Return (x, y) of the center of cell containing provided text 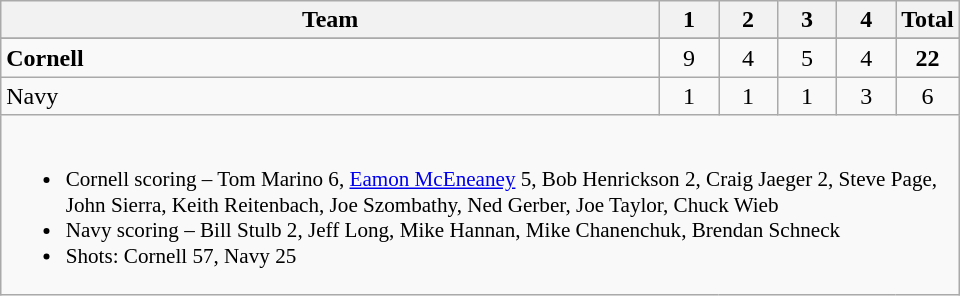
Navy (330, 96)
22 (928, 58)
9 (688, 58)
Total (928, 20)
6 (928, 96)
Cornell (330, 58)
5 (808, 58)
Team (330, 20)
2 (748, 20)
